Capture the cell that displays the provided text and extract its [x, y] central coordinate. 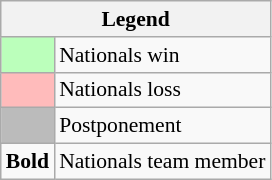
Nationals team member [162, 162]
Nationals loss [162, 90]
Bold [28, 162]
Nationals win [162, 55]
Postponement [162, 126]
Legend [136, 19]
